Extract the [X, Y] coordinate from the center of the cell holding the provided text.  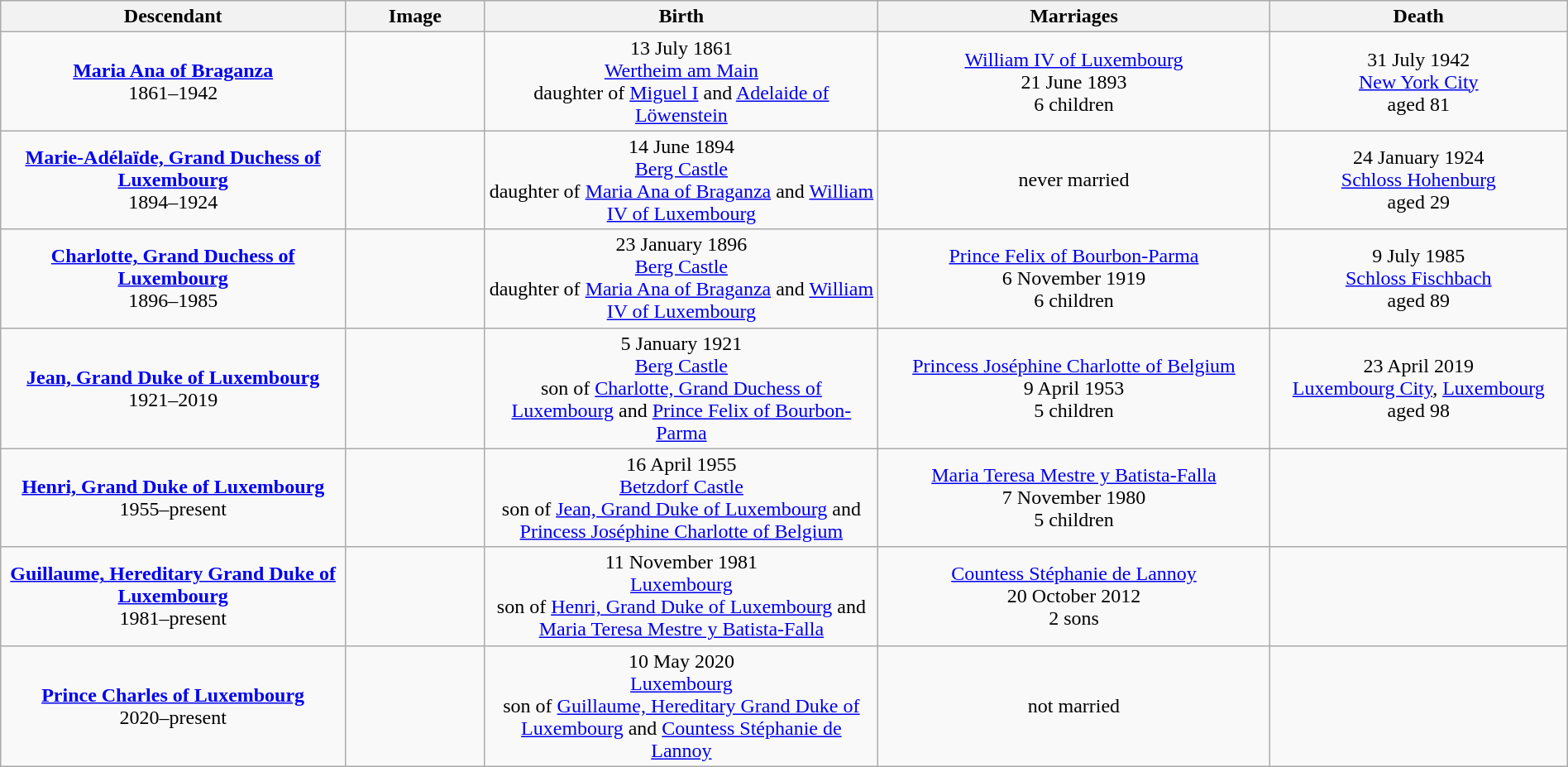
9 July 1985Schloss Fischbachaged 89 [1418, 278]
Image [415, 17]
13 July 1861Wertheim am Maindaughter of Miguel I and Adelaide of Löwenstein [681, 81]
11 November 1981Luxembourgson of Henri, Grand Duke of Luxembourg and Maria Teresa Mestre y Batista-Falla [681, 596]
24 January 1924Schloss Hohenburgaged 29 [1418, 180]
5 January 1921Berg Castleson of Charlotte, Grand Duchess of Luxembourg and Prince Felix of Bourbon-Parma [681, 388]
Maria Ana of Braganza1861–1942 [174, 81]
31 July 1942New York Cityaged 81 [1418, 81]
Birth [681, 17]
23 April 2019Luxembourg City, Luxembourgaged 98 [1418, 388]
10 May 2020Luxembourgson of Guillaume, Hereditary Grand Duke of Luxembourg and Countess Stéphanie de Lannoy [681, 706]
Jean, Grand Duke of Luxembourg1921–2019 [174, 388]
16 April 1955Betzdorf Castleson of Jean, Grand Duke of Luxembourg and Princess Joséphine Charlotte of Belgium [681, 498]
23 January 1896Berg Castledaughter of Maria Ana of Braganza and William IV of Luxembourg [681, 278]
Prince Felix of Bourbon-Parma6 November 1919 6 children [1074, 278]
Charlotte, Grand Duchess of Luxembourg1896–1985 [174, 278]
Princess Joséphine Charlotte of Belgium9 April 19535 children [1074, 388]
Countess Stéphanie de Lannoy20 October 20122 sons [1074, 596]
William IV of Luxembourg21 June 18936 children [1074, 81]
Marriages [1074, 17]
Death [1418, 17]
Descendant [174, 17]
Henri, Grand Duke of Luxembourg1955–present [174, 498]
not married [1074, 706]
Maria Teresa Mestre y Batista-Falla7 November 19805 children [1074, 498]
14 June 1894Berg Castledaughter of Maria Ana of Braganza and William IV of Luxembourg [681, 180]
Prince Charles of Luxembourg2020–present [174, 706]
never married [1074, 180]
Guillaume, Hereditary Grand Duke of Luxembourg1981–present [174, 596]
Marie-Adélaïde, Grand Duchess of Luxembourg1894–1924 [174, 180]
